Provide the (x, y) coordinate of the cell's center where the given text is located.  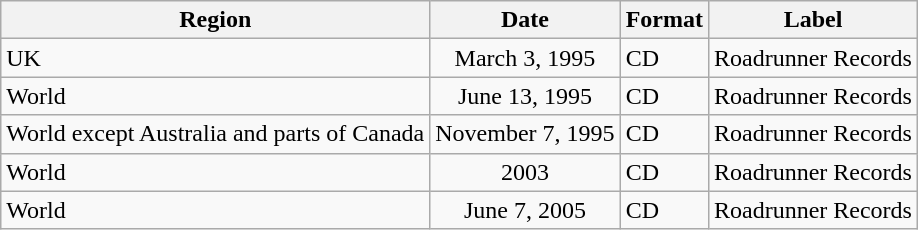
March 3, 1995 (525, 58)
Date (525, 20)
Label (812, 20)
November 7, 1995 (525, 134)
June 13, 1995 (525, 96)
UK (216, 58)
Format (664, 20)
2003 (525, 172)
June 7, 2005 (525, 210)
World except Australia and parts of Canada (216, 134)
Region (216, 20)
